Output the (x, y) coordinate of the center of the cell containing the given text.  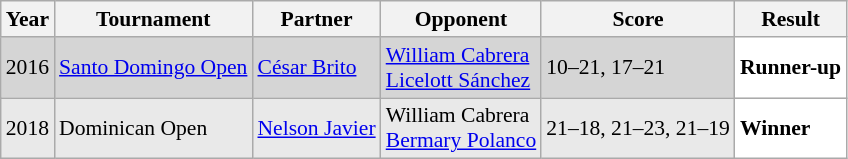
21–18, 21–23, 21–19 (638, 128)
César Brito (316, 68)
Nelson Javier (316, 128)
Santo Domingo Open (153, 68)
2018 (28, 128)
Partner (316, 19)
Tournament (153, 19)
Year (28, 19)
William Cabrera Bermary Polanco (462, 128)
Dominican Open (153, 128)
10–21, 17–21 (638, 68)
Score (638, 19)
Opponent (462, 19)
Winner (790, 128)
Result (790, 19)
Runner-up (790, 68)
2016 (28, 68)
William Cabrera Licelott Sánchez (462, 68)
